From the cell containing the given text, extract its center point as (X, Y) coordinate. 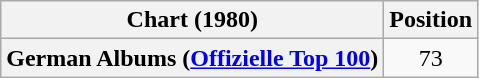
Position (431, 20)
Chart (1980) (192, 20)
German Albums (Offizielle Top 100) (192, 58)
73 (431, 58)
